Provide the (x, y) coordinate of the cell's center where the given text is located.  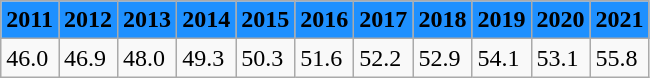
52.9 (442, 58)
2016 (324, 20)
51.6 (324, 58)
46.9 (88, 58)
50.3 (266, 58)
54.1 (502, 58)
53.1 (560, 58)
2019 (502, 20)
49.3 (206, 58)
2012 (88, 20)
2018 (442, 20)
2015 (266, 20)
2017 (384, 20)
55.8 (620, 58)
2021 (620, 20)
46.0 (30, 58)
2011 (30, 20)
52.2 (384, 58)
2020 (560, 20)
2014 (206, 20)
2013 (148, 20)
48.0 (148, 58)
